Search for the cell housing the specified text and yield its [x, y] center coordinate. 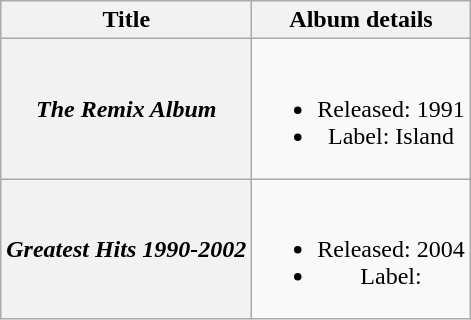
Released: 2004Label: [361, 249]
Album details [361, 20]
Greatest Hits 1990-2002 [126, 249]
Released: 1991Label: Island [361, 109]
Title [126, 20]
The Remix Album [126, 109]
